Provide the [X, Y] coordinate of the cell's center where the given text is located.  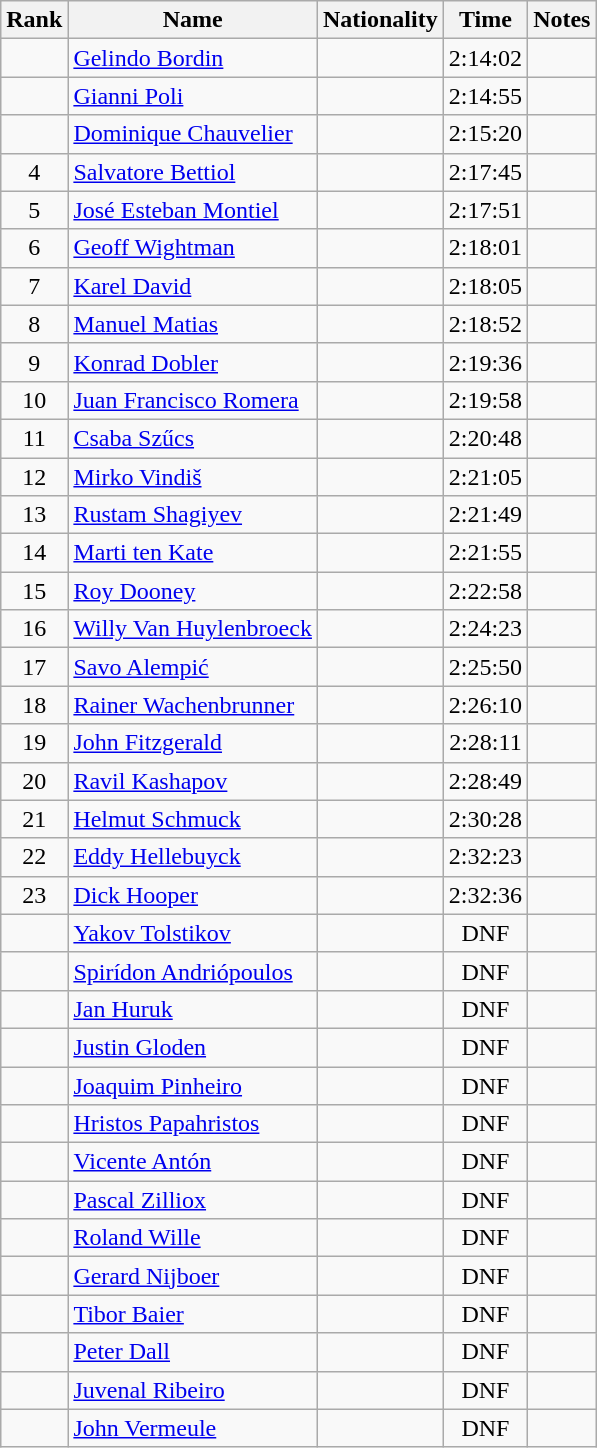
Rank [34, 20]
Vicente Antón [193, 1162]
Marti ten Kate [193, 553]
11 [34, 438]
4 [34, 172]
2:17:51 [485, 210]
Rustam Shagiyev [193, 515]
Geoff Wightman [193, 248]
Dick Hooper [193, 895]
14 [34, 553]
Willy Van Huylenbroeck [193, 629]
Roy Dooney [193, 591]
John Vermeule [193, 1428]
Juan Francisco Romera [193, 400]
José Esteban Montiel [193, 210]
Ravil Kashapov [193, 781]
23 [34, 895]
2:22:58 [485, 591]
Time [485, 20]
Tibor Baier [193, 1314]
Karel David [193, 286]
Hristos Papahristos [193, 1124]
2:14:55 [485, 96]
Pascal Zilliox [193, 1200]
7 [34, 286]
9 [34, 362]
Mirko Vindiš [193, 477]
22 [34, 857]
21 [34, 819]
Dominique Chauvelier [193, 134]
13 [34, 515]
Gerard Nijboer [193, 1276]
16 [34, 629]
2:30:28 [485, 819]
2:18:01 [485, 248]
20 [34, 781]
2:28:11 [485, 743]
Justin Gloden [193, 1047]
Roland Wille [193, 1238]
6 [34, 248]
Juvenal Ribeiro [193, 1390]
Peter Dall [193, 1352]
Name [193, 20]
2:19:36 [485, 362]
Csaba Szűcs [193, 438]
17 [34, 667]
2:18:05 [485, 286]
2:21:05 [485, 477]
Gianni Poli [193, 96]
Notes [562, 20]
2:21:55 [485, 553]
Jan Huruk [193, 1009]
2:21:49 [485, 515]
Salvatore Bettiol [193, 172]
Spirídon Andriópoulos [193, 971]
19 [34, 743]
2:20:48 [485, 438]
Manuel Matias [193, 324]
2:28:49 [485, 781]
2:26:10 [485, 705]
12 [34, 477]
8 [34, 324]
15 [34, 591]
2:18:52 [485, 324]
5 [34, 210]
Eddy Hellebuyck [193, 857]
Savo Alempić [193, 667]
2:15:20 [485, 134]
10 [34, 400]
Rainer Wachenbrunner [193, 705]
2:25:50 [485, 667]
2:17:45 [485, 172]
Nationality [380, 20]
2:24:23 [485, 629]
Konrad Dobler [193, 362]
Gelindo Bordin [193, 58]
2:14:02 [485, 58]
Helmut Schmuck [193, 819]
Joaquim Pinheiro [193, 1085]
2:32:23 [485, 857]
Yakov Tolstikov [193, 933]
2:32:36 [485, 895]
2:19:58 [485, 400]
18 [34, 705]
John Fitzgerald [193, 743]
